Locate the cell with the specified text and output its [x, y] center coordinate. 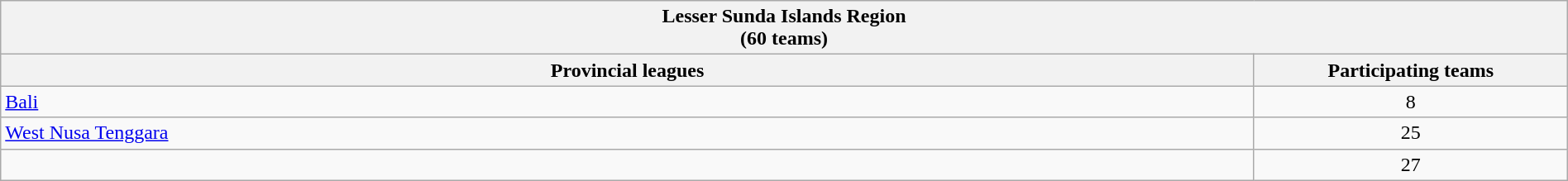
27 [1411, 164]
Participating teams [1411, 70]
West Nusa Tenggara [628, 133]
Lesser Sunda Islands Region(60 teams) [784, 28]
8 [1411, 102]
Bali [628, 102]
Provincial leagues [628, 70]
25 [1411, 133]
